Identify which cell holds the provided text, then report its [x, y] central coordinate. 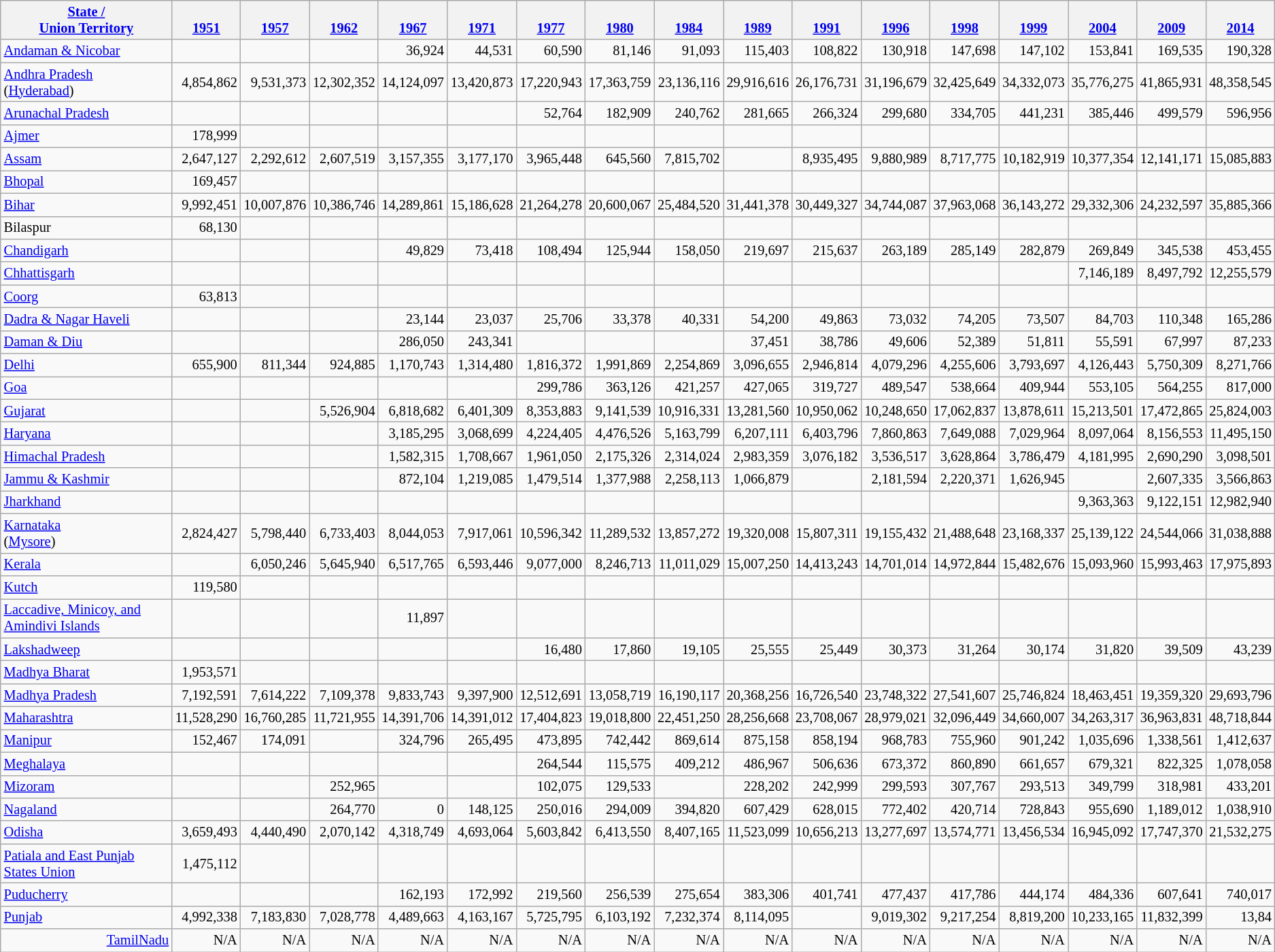
67,997 [1171, 342]
2,175,326 [620, 456]
Laccadive, Minicoy, and Amindivi Islands [86, 618]
81,146 [620, 51]
48,358,545 [1240, 82]
901,242 [1034, 741]
29,916,616 [758, 82]
7,232,374 [688, 917]
4,163,167 [481, 917]
73,418 [481, 250]
73,032 [895, 319]
7,028,778 [344, 917]
553,105 [1103, 388]
52,389 [964, 342]
0 [412, 809]
1989 [758, 20]
1,479,514 [551, 479]
15,007,250 [758, 564]
Arunachal Pradesh [86, 113]
4,992,338 [207, 917]
17,860 [620, 649]
Meghalaya [86, 764]
6,207,111 [758, 433]
40,331 [688, 319]
6,818,682 [412, 411]
240,762 [688, 113]
24,232,597 [1171, 205]
2,292,612 [275, 159]
875,158 [758, 741]
8,353,883 [551, 411]
477,437 [895, 894]
293,513 [1034, 787]
2,220,371 [964, 479]
421,257 [688, 388]
3,965,448 [551, 159]
Goa [86, 388]
1,219,085 [481, 479]
3,068,699 [481, 433]
10,950,062 [827, 411]
15,186,628 [481, 205]
Odisha [86, 832]
63,813 [207, 296]
2,946,814 [827, 365]
29,332,306 [1103, 205]
9,397,900 [481, 695]
5,725,795 [551, 917]
1967 [412, 20]
228,202 [758, 787]
12,302,352 [344, 82]
215,637 [827, 250]
3,096,655 [758, 365]
31,441,378 [758, 205]
37,451 [758, 342]
15,807,311 [827, 533]
Chhattisgarh [86, 273]
20,368,256 [758, 695]
607,429 [758, 809]
5,526,904 [344, 411]
110,348 [1171, 319]
34,744,087 [895, 205]
31,196,679 [895, 82]
9,122,151 [1171, 502]
473,895 [551, 741]
2,314,024 [688, 456]
486,967 [758, 764]
655,900 [207, 365]
14,391,012 [481, 718]
265,495 [481, 741]
4,854,862 [207, 82]
7,183,830 [275, 917]
108,494 [551, 250]
16,945,092 [1103, 832]
115,575 [620, 764]
60,590 [551, 51]
219,697 [758, 250]
1,314,480 [481, 365]
3,098,501 [1240, 456]
129,533 [620, 787]
158,050 [688, 250]
1,338,561 [1171, 741]
319,727 [827, 388]
4,079,296 [895, 365]
20,600,067 [620, 205]
299,786 [551, 388]
264,544 [551, 764]
Gujarat [86, 411]
10,386,746 [344, 205]
1,708,667 [481, 456]
2,824,427 [207, 533]
1984 [688, 20]
130,918 [895, 51]
869,614 [688, 741]
51,811 [1034, 342]
11,721,955 [344, 718]
263,189 [895, 250]
14,391,706 [412, 718]
32,096,449 [964, 718]
417,786 [964, 894]
48,718,844 [1240, 718]
8,497,792 [1171, 273]
1998 [964, 20]
242,999 [827, 787]
1,189,012 [1171, 809]
5,645,940 [344, 564]
17,975,893 [1240, 564]
3,536,517 [895, 456]
32,425,649 [964, 82]
6,103,192 [620, 917]
299,593 [895, 787]
10,377,354 [1103, 159]
4,318,749 [412, 832]
1,412,637 [1240, 741]
23,037 [481, 319]
182,909 [620, 113]
43,239 [1240, 649]
17,363,759 [620, 82]
TamilNadu [86, 940]
383,306 [758, 894]
7,109,378 [344, 695]
924,885 [344, 365]
8,407,165 [688, 832]
Dadra & Nagar Haveli [86, 319]
4,126,443 [1103, 365]
9,992,451 [207, 205]
409,212 [688, 764]
147,698 [964, 51]
7,029,964 [1034, 433]
252,965 [344, 787]
102,075 [551, 787]
1996 [895, 20]
444,174 [1034, 894]
4,693,064 [481, 832]
11,289,532 [620, 533]
6,403,796 [827, 433]
13,420,873 [481, 82]
10,248,650 [895, 411]
1957 [275, 20]
266,324 [827, 113]
8,097,064 [1103, 433]
34,332,073 [1034, 82]
19,359,320 [1171, 695]
12,982,940 [1240, 502]
661,657 [1034, 764]
679,321 [1103, 764]
35,776,275 [1103, 82]
11,523,099 [758, 832]
2,690,290 [1171, 456]
14,124,097 [412, 82]
Punjab [86, 917]
17,472,865 [1171, 411]
740,017 [1240, 894]
427,065 [758, 388]
9,019,302 [895, 917]
Puducherry [86, 894]
811,344 [275, 365]
19,105 [688, 649]
6,593,446 [481, 564]
Haryana [86, 433]
489,547 [895, 388]
5,603,842 [551, 832]
13,281,560 [758, 411]
1,066,879 [758, 479]
10,182,919 [1034, 159]
14,701,014 [895, 564]
1,078,058 [1240, 764]
363,126 [620, 388]
13,84 [1240, 917]
2,258,113 [688, 479]
286,050 [412, 342]
13,878,611 [1034, 411]
21,488,648 [964, 533]
15,482,676 [1034, 564]
49,829 [412, 250]
13,058,719 [620, 695]
24,544,066 [1171, 533]
3,076,182 [827, 456]
Bhopal [86, 182]
1,961,050 [551, 456]
8,156,553 [1171, 433]
31,264 [964, 649]
Kutch [86, 587]
9,141,539 [620, 411]
25,484,520 [688, 205]
1,377,988 [620, 479]
2014 [1240, 20]
19,320,008 [758, 533]
Ajmer [86, 136]
9,833,743 [412, 695]
25,449 [827, 649]
41,865,931 [1171, 82]
178,999 [207, 136]
30,449,327 [827, 205]
19,155,432 [895, 533]
8,044,053 [412, 533]
10,007,876 [275, 205]
628,015 [827, 809]
35,885,366 [1240, 205]
318,981 [1171, 787]
15,093,960 [1103, 564]
8,271,766 [1240, 365]
25,555 [758, 649]
Kerala [86, 564]
23,136,116 [688, 82]
441,231 [1034, 113]
13,456,534 [1034, 832]
10,656,213 [827, 832]
1977 [551, 20]
17,747,370 [1171, 832]
433,201 [1240, 787]
1,475,112 [207, 864]
22,451,250 [688, 718]
162,193 [412, 894]
673,372 [895, 764]
25,824,003 [1240, 411]
52,764 [551, 113]
169,535 [1171, 51]
499,579 [1171, 113]
4,255,606 [964, 365]
25,746,824 [1034, 695]
Maharashtra [86, 718]
17,062,837 [964, 411]
3,185,295 [412, 433]
6,413,550 [620, 832]
2004 [1103, 20]
6,050,246 [275, 564]
174,091 [275, 741]
1,626,945 [1034, 479]
16,726,540 [827, 695]
2,607,335 [1171, 479]
1,170,743 [412, 365]
219,560 [551, 894]
34,660,007 [1034, 718]
385,446 [1103, 113]
299,680 [895, 113]
Daman & Diu [86, 342]
1962 [344, 20]
645,560 [620, 159]
1,035,696 [1103, 741]
3,628,864 [964, 456]
34,263,317 [1103, 718]
14,972,844 [964, 564]
39,509 [1171, 649]
4,476,526 [620, 433]
409,944 [1034, 388]
172,992 [481, 894]
2,181,594 [895, 479]
12,255,579 [1240, 273]
21,532,275 [1240, 832]
3,566,863 [1240, 479]
285,149 [964, 250]
23,168,337 [1034, 533]
256,539 [620, 894]
119,580 [207, 587]
250,016 [551, 809]
148,125 [481, 809]
324,796 [412, 741]
Bilaspur [86, 228]
30,373 [895, 649]
4,181,995 [1103, 456]
12,512,691 [551, 695]
3,659,493 [207, 832]
1980 [620, 20]
2,983,359 [758, 456]
2009 [1171, 20]
8,717,775 [964, 159]
3,786,479 [1034, 456]
153,841 [1103, 51]
147,102 [1034, 51]
115,403 [758, 51]
27,541,607 [964, 695]
2,647,127 [207, 159]
108,822 [827, 51]
282,879 [1034, 250]
394,820 [688, 809]
4,489,663 [412, 917]
73,507 [1034, 319]
49,863 [827, 319]
36,143,272 [1034, 205]
18,463,451 [1103, 695]
Lakshadweep [86, 649]
26,176,731 [827, 82]
294,009 [620, 809]
14,289,861 [412, 205]
7,649,088 [964, 433]
Madhya Bharat [86, 672]
607,641 [1171, 894]
11,528,290 [207, 718]
Andhra Pradesh (Hyderabad) [86, 82]
State /Union Territory [86, 20]
596,956 [1240, 113]
49,606 [895, 342]
23,748,322 [895, 695]
Bihar [86, 205]
28,979,021 [895, 718]
21,264,278 [551, 205]
8,935,495 [827, 159]
6,517,765 [412, 564]
54,200 [758, 319]
2,070,142 [344, 832]
Manipur [86, 741]
7,146,189 [1103, 273]
345,538 [1171, 250]
87,233 [1240, 342]
7,815,702 [688, 159]
275,654 [688, 894]
31,038,888 [1240, 533]
28,256,668 [758, 718]
6,401,309 [481, 411]
5,798,440 [275, 533]
4,440,490 [275, 832]
1951 [207, 20]
Madhya Pradesh [86, 695]
420,714 [964, 809]
11,011,029 [688, 564]
Karnataka (Mysore) [86, 533]
Jammu & Kashmir [86, 479]
7,917,061 [481, 533]
2,254,869 [688, 365]
1,038,910 [1240, 809]
84,703 [1103, 319]
Mizoram [86, 787]
13,574,771 [964, 832]
858,194 [827, 741]
25,139,122 [1103, 533]
1,953,571 [207, 672]
822,325 [1171, 764]
1971 [481, 20]
15,213,501 [1103, 411]
14,413,243 [827, 564]
1999 [1034, 20]
31,820 [1103, 649]
33,378 [620, 319]
55,591 [1103, 342]
817,000 [1240, 388]
872,104 [412, 479]
11,832,399 [1171, 917]
742,442 [620, 741]
37,963,068 [964, 205]
16,190,117 [688, 695]
8,246,713 [620, 564]
36,924 [412, 51]
5,750,309 [1171, 365]
1,816,372 [551, 365]
6,733,403 [344, 533]
772,402 [895, 809]
755,960 [964, 741]
10,233,165 [1103, 917]
7,860,863 [895, 433]
7,192,591 [207, 695]
152,467 [207, 741]
Assam [86, 159]
38,786 [827, 342]
243,341 [481, 342]
36,963,831 [1171, 718]
16,480 [551, 649]
19,018,800 [620, 718]
2,607,519 [344, 159]
23,708,067 [827, 718]
165,286 [1240, 319]
453,455 [1240, 250]
Jharkhand [86, 502]
955,690 [1103, 809]
13,277,697 [895, 832]
1,991,869 [620, 365]
11,897 [412, 618]
9,531,373 [275, 82]
349,799 [1103, 787]
44,531 [481, 51]
15,993,463 [1171, 564]
281,665 [758, 113]
Patiala and East Punjab States Union [86, 864]
12,141,171 [1171, 159]
7,614,222 [275, 695]
538,664 [964, 388]
25,706 [551, 319]
17,404,823 [551, 718]
11,495,150 [1240, 433]
860,890 [964, 764]
401,741 [827, 894]
506,636 [827, 764]
9,217,254 [964, 917]
9,880,989 [895, 159]
5,163,799 [688, 433]
Himachal Pradesh [86, 456]
30,174 [1034, 649]
10,596,342 [551, 533]
29,693,796 [1240, 695]
Chandigarh [86, 250]
484,336 [1103, 894]
190,328 [1240, 51]
8,114,095 [758, 917]
9,077,000 [551, 564]
307,767 [964, 787]
8,819,200 [1034, 917]
968,783 [895, 741]
15,085,883 [1240, 159]
264,770 [344, 809]
334,705 [964, 113]
3,177,170 [481, 159]
728,843 [1034, 809]
3,157,355 [412, 159]
Coorg [86, 296]
13,857,272 [688, 533]
17,220,943 [551, 82]
68,130 [207, 228]
1991 [827, 20]
23,144 [412, 319]
91,093 [688, 51]
4,224,405 [551, 433]
3,793,697 [1034, 365]
125,944 [620, 250]
74,205 [964, 319]
Delhi [86, 365]
16,760,285 [275, 718]
1,582,315 [412, 456]
Andaman & Nicobar [86, 51]
169,457 [207, 182]
564,255 [1171, 388]
269,849 [1103, 250]
10,916,331 [688, 411]
9,363,363 [1103, 502]
Nagaland [86, 809]
